For the text-containing cell, return its midpoint in (X, Y) coordinate format. 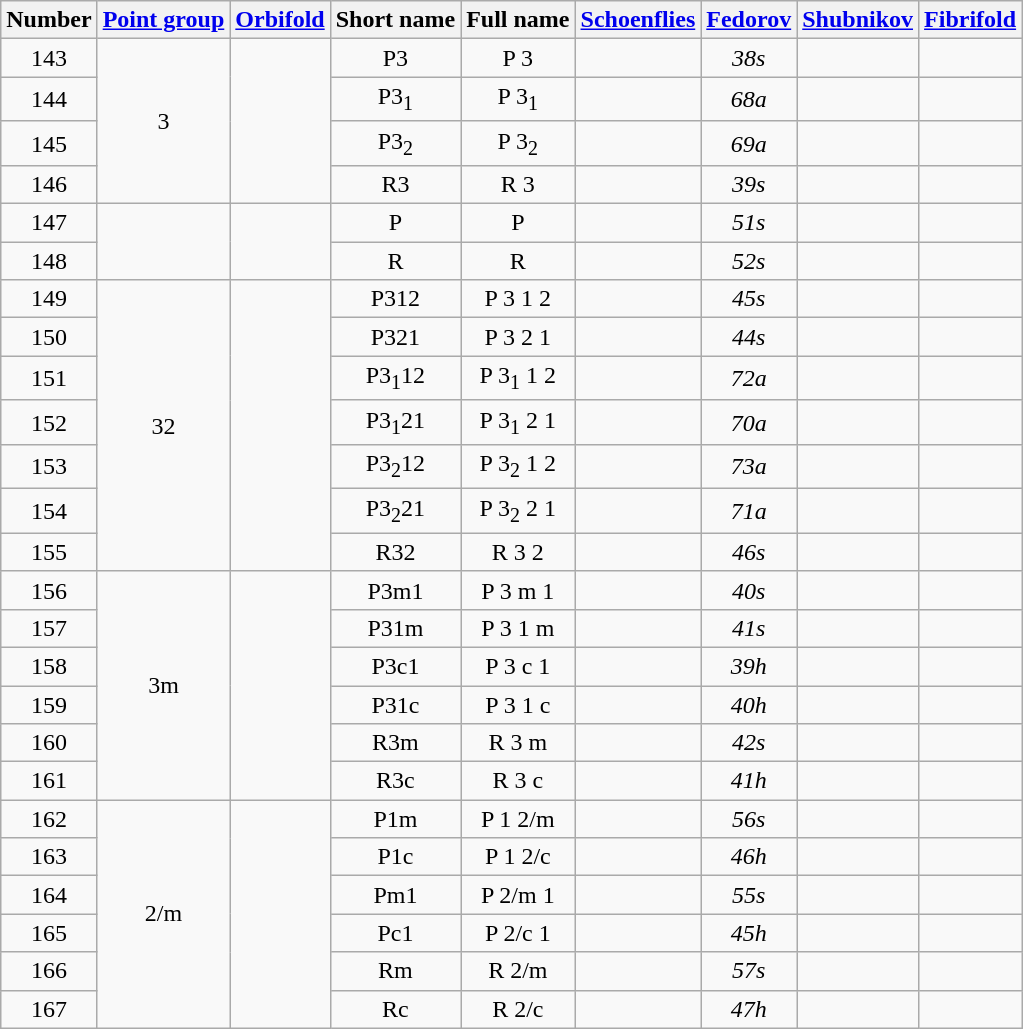
P 3 2 1 (518, 337)
P 31 (518, 99)
38s (749, 58)
Schoenflies (638, 20)
R3c (395, 781)
R3m (395, 743)
P 31 1 2 (518, 378)
73a (749, 467)
161 (49, 781)
163 (49, 857)
R3 (395, 185)
41s (749, 628)
167 (49, 1009)
P 3 1 m (518, 628)
P 31 2 1 (518, 422)
152 (49, 422)
44s (749, 337)
P 32 (518, 143)
P32 (395, 143)
70a (749, 422)
40s (749, 590)
71a (749, 511)
P312 (395, 299)
P 3 1 c (518, 705)
158 (49, 666)
P1m (395, 819)
150 (49, 337)
Point group (164, 20)
3 (164, 122)
45h (749, 933)
P3112 (395, 378)
P1c (395, 857)
R 3 c (518, 781)
Orbifold (280, 20)
P 1 2/m (518, 819)
147 (49, 223)
56s (749, 819)
2/m (164, 914)
159 (49, 705)
P3m1 (395, 590)
R 2/c (518, 1009)
Shubnikov (858, 20)
P 32 1 2 (518, 467)
Rc (395, 1009)
Pc1 (395, 933)
P31c (395, 705)
153 (49, 467)
51s (749, 223)
Number (49, 20)
146 (49, 185)
46s (749, 552)
42s (749, 743)
155 (49, 552)
39s (749, 185)
156 (49, 590)
157 (49, 628)
57s (749, 971)
143 (49, 58)
R 3 2 (518, 552)
P 3 1 2 (518, 299)
148 (49, 261)
154 (49, 511)
144 (49, 99)
P 32 2 1 (518, 511)
68a (749, 99)
R 3 (518, 185)
Fibrifold (970, 20)
P31m (395, 628)
Rm (395, 971)
Short name (395, 20)
55s (749, 895)
P3212 (395, 467)
160 (49, 743)
151 (49, 378)
P3 (395, 58)
P31 (395, 99)
41h (749, 781)
165 (49, 933)
Fedorov (749, 20)
R 2/m (518, 971)
164 (49, 895)
P 1 2/c (518, 857)
145 (49, 143)
39h (749, 666)
P 3 (518, 58)
P3c1 (395, 666)
45s (749, 299)
3m (164, 685)
69a (749, 143)
162 (49, 819)
P3221 (395, 511)
R 3 m (518, 743)
Full name (518, 20)
32 (164, 426)
46h (749, 857)
149 (49, 299)
R32 (395, 552)
P 2/c 1 (518, 933)
40h (749, 705)
P 3 c 1 (518, 666)
72a (749, 378)
166 (49, 971)
P321 (395, 337)
P 2/m 1 (518, 895)
Pm1 (395, 895)
P 3 m 1 (518, 590)
47h (749, 1009)
P3121 (395, 422)
52s (749, 261)
